Detect which cell encompasses the target text, then output its [x, y] center coordinate. 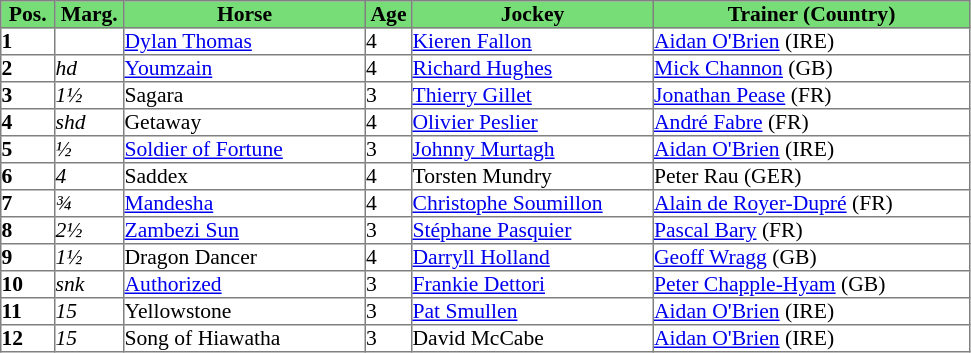
Alain de Royer-Dupré (FR) [811, 204]
Saddex [245, 176]
Horse [245, 14]
Yellowstone [245, 312]
11 [28, 312]
6 [28, 176]
Dylan Thomas [245, 42]
Geoff Wragg (GB) [811, 258]
Mick Channon (GB) [811, 68]
Sagara [245, 96]
Song of Hiawatha [245, 338]
Getaway [245, 122]
Thierry Gillet [533, 96]
Pascal Bary (FR) [811, 230]
Peter Rau (GER) [811, 176]
hd [90, 68]
Authorized [245, 284]
Peter Chapple-Hyam (GB) [811, 284]
2½ [90, 230]
Youmzain [245, 68]
1 [28, 42]
Kieren Fallon [533, 42]
shd [90, 122]
2 [28, 68]
Zambezi Sun [245, 230]
Jockey [533, 14]
9 [28, 258]
Johnny Murtagh [533, 150]
Jonathan Pease (FR) [811, 96]
Age [388, 14]
Richard Hughes [533, 68]
Mandesha [245, 204]
André Fabre (FR) [811, 122]
Dragon Dancer [245, 258]
Trainer (Country) [811, 14]
8 [28, 230]
Soldier of Fortune [245, 150]
¾ [90, 204]
10 [28, 284]
snk [90, 284]
5 [28, 150]
12 [28, 338]
7 [28, 204]
Frankie Dettori [533, 284]
Torsten Mundry [533, 176]
Pat Smullen [533, 312]
Darryll Holland [533, 258]
Olivier Peslier [533, 122]
David McCabe [533, 338]
½ [90, 150]
Christophe Soumillon [533, 204]
Stéphane Pasquier [533, 230]
Pos. [28, 14]
Marg. [90, 14]
